Find where the given text appears and provide that cell's center as [X, Y] coordinate. 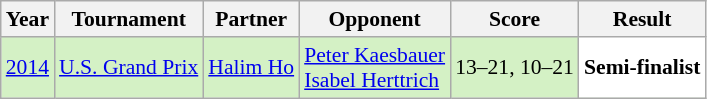
Semi-finalist [642, 68]
Halim Ho [251, 68]
2014 [28, 68]
13–21, 10–21 [514, 68]
Year [28, 19]
Partner [251, 19]
U.S. Grand Prix [128, 68]
Result [642, 19]
Tournament [128, 19]
Opponent [374, 19]
Score [514, 19]
Peter Kaesbauer Isabel Herttrich [374, 68]
